Identify which cell holds the provided text, then report its (x, y) central coordinate. 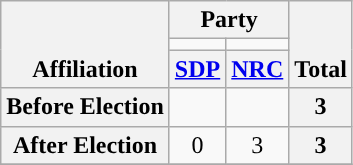
0 (197, 145)
NRC (258, 69)
Affiliation (86, 44)
Party (228, 20)
After Election (86, 145)
Before Election (86, 107)
SDP (197, 69)
Total (321, 44)
